Search for the cell housing the specified text and yield its [X, Y] center coordinate. 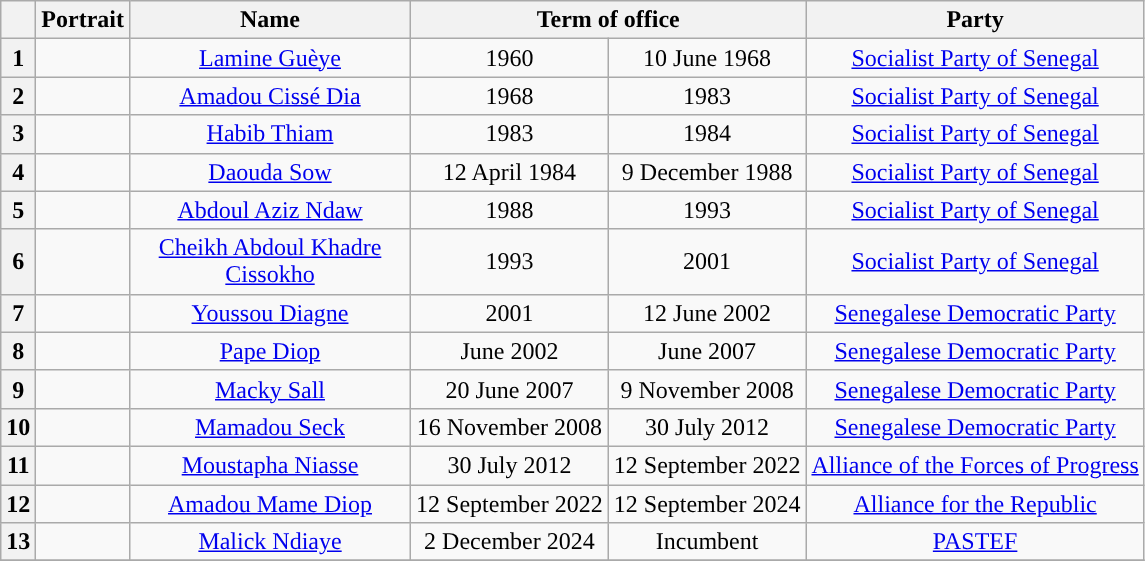
Macky Sall [270, 389]
Habib Thiam [270, 134]
Pape Diop [270, 351]
Abdoul Aziz Ndaw [270, 210]
13 [18, 542]
Party [975, 20]
Cheikh Abdoul Khadre Cissokho [270, 262]
8 [18, 351]
12 April 1984 [510, 172]
Portrait [83, 20]
9 November 2008 [707, 389]
11 [18, 465]
7 [18, 313]
Amadou Cissé Dia [270, 96]
12 September 2024 [707, 503]
Name [270, 20]
2 December 2024 [510, 542]
9 December 1988 [707, 172]
Term of office [608, 20]
2 [18, 96]
1960 [510, 58]
16 November 2008 [510, 427]
10 [18, 427]
4 [18, 172]
5 [18, 210]
12 June 2002 [707, 313]
Amadou Mame Diop [270, 503]
Alliance for the Republic [975, 503]
20 June 2007 [510, 389]
3 [18, 134]
6 [18, 262]
1968 [510, 96]
June 2002 [510, 351]
Incumbent [707, 542]
10 June 1968 [707, 58]
PASTEF [975, 542]
Youssou Diagne [270, 313]
Mamadou Seck [270, 427]
Malick Ndiaye [270, 542]
Daouda Sow [270, 172]
Moustapha Niasse [270, 465]
1984 [707, 134]
1988 [510, 210]
Lamine Guèye [270, 58]
9 [18, 389]
June 2007 [707, 351]
12 [18, 503]
1 [18, 58]
Alliance of the Forces of Progress [975, 465]
